Detect which cell encompasses the target text, then output its [x, y] center coordinate. 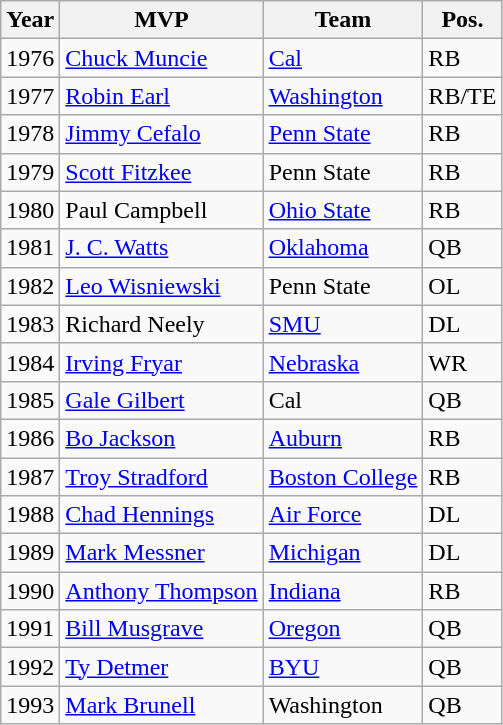
1991 [30, 629]
1980 [30, 210]
Scott Fitzkee [162, 172]
1979 [30, 172]
1984 [30, 362]
Boston College [343, 477]
Mark Messner [162, 553]
Oklahoma [343, 248]
SMU [343, 324]
Year [30, 20]
1993 [30, 705]
1986 [30, 438]
Chuck Muncie [162, 58]
Ty Detmer [162, 667]
Irving Fryar [162, 362]
Team [343, 20]
1981 [30, 248]
RB/TE [462, 96]
1992 [30, 667]
1988 [30, 515]
Paul Campbell [162, 210]
1987 [30, 477]
Oregon [343, 629]
1990 [30, 591]
Mark Brunell [162, 705]
Leo Wisniewski [162, 286]
Gale Gilbert [162, 400]
1985 [30, 400]
Air Force [343, 515]
Michigan [343, 553]
Anthony Thompson [162, 591]
Nebraska [343, 362]
1977 [30, 96]
1978 [30, 134]
MVP [162, 20]
1982 [30, 286]
Indiana [343, 591]
Bill Musgrave [162, 629]
Robin Earl [162, 96]
Pos. [462, 20]
Richard Neely [162, 324]
Auburn [343, 438]
Troy Stradford [162, 477]
1989 [30, 553]
Chad Hennings [162, 515]
1976 [30, 58]
OL [462, 286]
Ohio State [343, 210]
1983 [30, 324]
Jimmy Cefalo [162, 134]
Bo Jackson [162, 438]
J. C. Watts [162, 248]
WR [462, 362]
BYU [343, 667]
